Capture the cell that displays the provided text and extract its (X, Y) central coordinate. 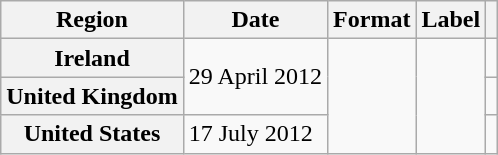
29 April 2012 (255, 77)
Date (255, 20)
17 July 2012 (255, 134)
United States (92, 134)
Ireland (92, 58)
Label (451, 20)
Region (92, 20)
United Kingdom (92, 96)
Format (372, 20)
